Detect which cell encompasses the target text, then output its [X, Y] center coordinate. 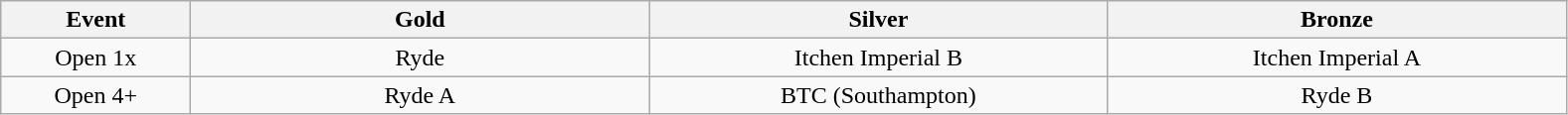
Open 1x [95, 57]
Event [95, 20]
BTC (Southampton) [879, 95]
Ryde A [420, 95]
Ryde [420, 57]
Itchen Imperial A [1336, 57]
Itchen Imperial B [879, 57]
Bronze [1336, 20]
Ryde B [1336, 95]
Open 4+ [95, 95]
Silver [879, 20]
Gold [420, 20]
